Return (X, Y) of the center of cell containing provided text 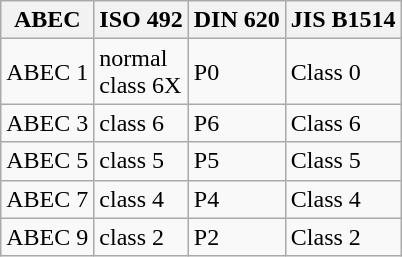
P2 (236, 237)
Class 0 (343, 72)
class 2 (141, 237)
ABEC (48, 20)
ABEC 9 (48, 237)
P6 (236, 123)
ABEC 7 (48, 199)
ABEC 5 (48, 161)
Class 4 (343, 199)
P0 (236, 72)
P5 (236, 161)
class 4 (141, 199)
Class 6 (343, 123)
Class 2 (343, 237)
ISO 492 (141, 20)
DIN 620 (236, 20)
Class 5 (343, 161)
normalclass 6X (141, 72)
class 5 (141, 161)
class 6 (141, 123)
ABEC 1 (48, 72)
P4 (236, 199)
ABEC 3 (48, 123)
JIS B1514 (343, 20)
